For the text-containing cell, return its midpoint in [X, Y] coordinate format. 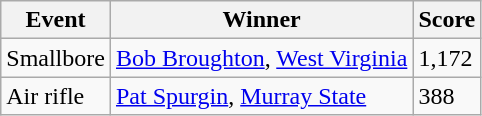
Bob Broughton, West Virginia [261, 58]
Winner [261, 20]
Pat Spurgin, Murray State [261, 96]
Score [447, 20]
1,172 [447, 58]
388 [447, 96]
Smallbore [56, 58]
Event [56, 20]
Air rifle [56, 96]
